Determine the (X, Y) coordinate at the center of the cell enclosing the given text.  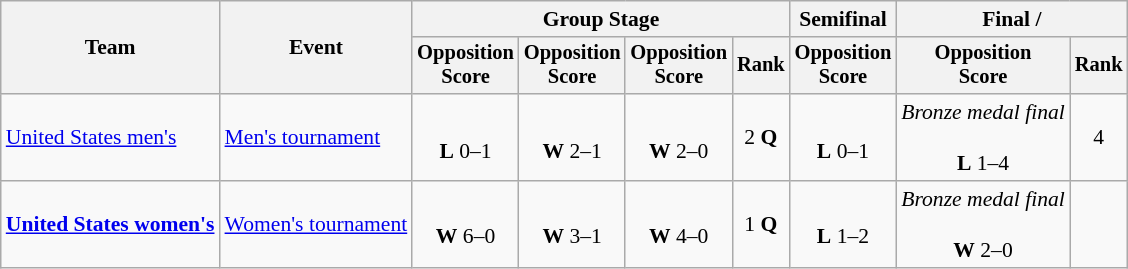
Men's tournament (316, 138)
United States women's (110, 224)
Team (110, 48)
W 2–1 (572, 138)
Bronze medal finalL 1–4 (983, 138)
United States men's (110, 138)
W 2–0 (678, 138)
W 3–1 (572, 224)
Women's tournament (316, 224)
Group Stage (600, 19)
W 6–0 (466, 224)
1 Q (761, 224)
Semifinal (844, 19)
L 1–2 (844, 224)
Bronze medal finalW 2–0 (983, 224)
4 (1099, 138)
2 Q (761, 138)
Final / (1012, 19)
Event (316, 48)
W 4–0 (678, 224)
